Scan for the cell matching the given text and deliver its [X, Y] coordinate at center. 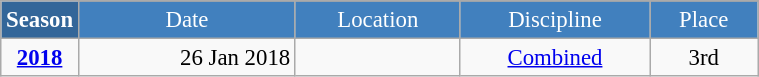
2018 [40, 58]
26 Jan 2018 [186, 58]
Place [704, 20]
Season [40, 20]
Combined [555, 58]
3rd [704, 58]
Location [378, 20]
Discipline [555, 20]
Date [186, 20]
